Determine the (x, y) coordinate at the center of the cell enclosing the given text.  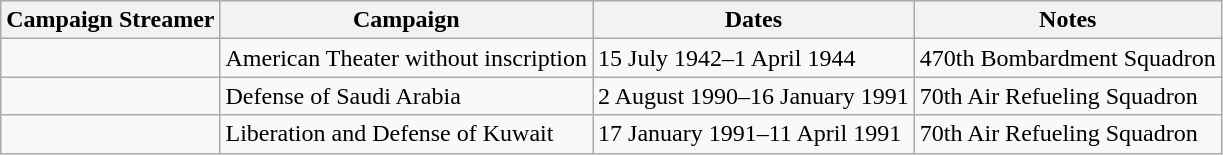
Campaign Streamer (110, 20)
2 August 1990–16 January 1991 (754, 96)
470th Bombardment Squadron (1068, 58)
Dates (754, 20)
17 January 1991–11 April 1991 (754, 134)
Liberation and Defense of Kuwait (406, 134)
15 July 1942–1 April 1944 (754, 58)
Campaign (406, 20)
Notes (1068, 20)
American Theater without inscription (406, 58)
Defense of Saudi Arabia (406, 96)
